For the text-containing cell, return its midpoint in (X, Y) coordinate format. 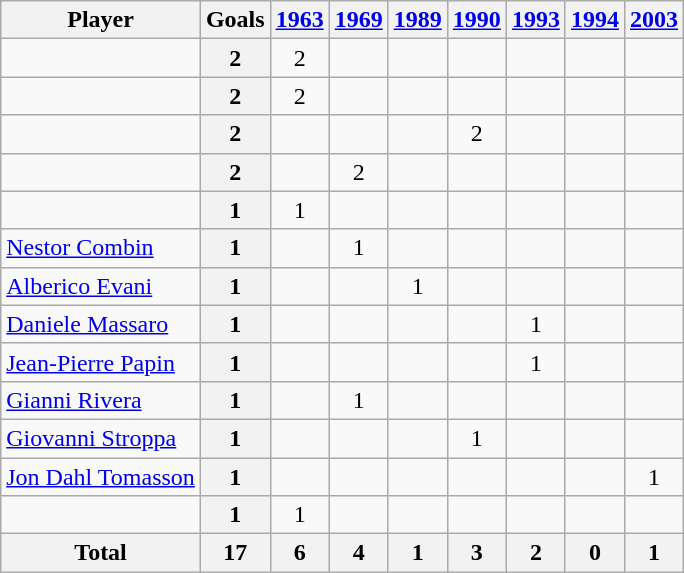
4 (358, 553)
Goals (235, 20)
2003 (654, 20)
Jean-Pierre Papin (101, 362)
Daniele Massaro (101, 324)
6 (300, 553)
Jon Dahl Tomasson (101, 477)
Alberico Evani (101, 286)
1989 (418, 20)
1990 (476, 20)
Total (101, 553)
3 (476, 553)
Gianni Rivera (101, 400)
17 (235, 553)
1969 (358, 20)
0 (594, 553)
1993 (536, 20)
1994 (594, 20)
1963 (300, 20)
Nestor Combin (101, 248)
Player (101, 20)
Giovanni Stroppa (101, 438)
